Output the (x, y) coordinate of the center of the cell containing the given text.  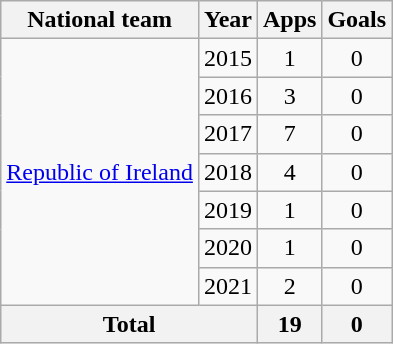
2018 (228, 172)
2015 (228, 58)
2016 (228, 96)
7 (289, 134)
Republic of Ireland (100, 172)
Apps (289, 20)
2020 (228, 248)
19 (289, 324)
2019 (228, 210)
National team (100, 20)
Year (228, 20)
Goals (357, 20)
3 (289, 96)
Total (130, 324)
2 (289, 286)
4 (289, 172)
2017 (228, 134)
2021 (228, 286)
